Output the (x, y) coordinate of the center of the cell containing the given text.  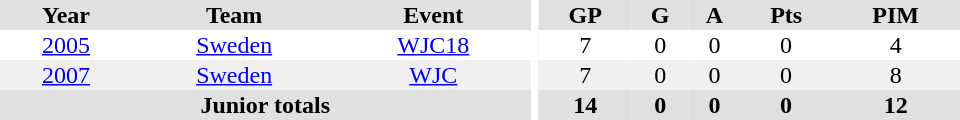
14 (585, 105)
Event (433, 15)
G (660, 15)
GP (585, 15)
WJC18 (433, 45)
2005 (66, 45)
4 (896, 45)
2007 (66, 75)
A (714, 15)
8 (896, 75)
Junior totals (265, 105)
Pts (786, 15)
12 (896, 105)
Year (66, 15)
WJC (433, 75)
PIM (896, 15)
Team (234, 15)
